Locate the cell with the specified text and output its [X, Y] center coordinate. 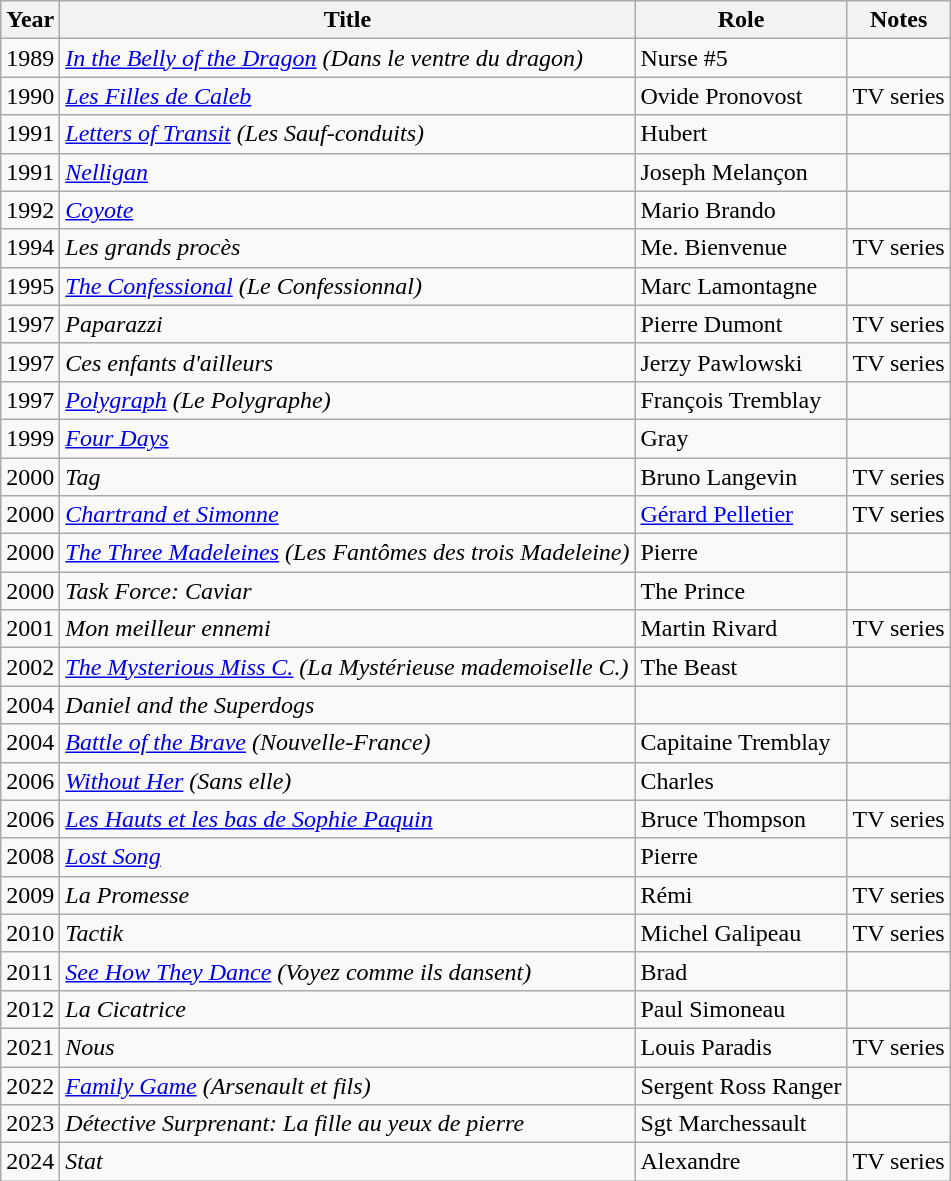
Marc Lamontagne [741, 286]
Nous [348, 1047]
1994 [30, 248]
Charles [741, 781]
Ces enfants d'ailleurs [348, 362]
Family Game (Arsenault et fils) [348, 1085]
Les grands procès [348, 248]
Alexandre [741, 1162]
Capitaine Tremblay [741, 743]
Bruce Thompson [741, 819]
Four Days [348, 438]
Role [741, 20]
Stat [348, 1162]
Détective Surprenant: La fille au yeux de pierre [348, 1124]
Nelligan [348, 172]
Mario Brando [741, 210]
Notes [898, 20]
Paul Simoneau [741, 1009]
Hubert [741, 134]
Mon meilleur ennemi [348, 629]
Sergent Ross Ranger [741, 1085]
La Cicatrice [348, 1009]
2022 [30, 1085]
2001 [30, 629]
Nurse #5 [741, 58]
Paparazzi [348, 324]
See How They Dance (Voyez comme ils dansent) [348, 971]
Tactik [348, 933]
Martin Rivard [741, 629]
Les Filles de Caleb [348, 96]
Coyote [348, 210]
Chartrand et Simonne [348, 515]
Tag [348, 477]
2008 [30, 857]
Task Force: Caviar [348, 591]
2021 [30, 1047]
Without Her (Sans elle) [348, 781]
La Promesse [348, 895]
Lost Song [348, 857]
Gray [741, 438]
Jerzy Pawlowski [741, 362]
The Mysterious Miss C. (La Mystérieuse mademoiselle C.) [348, 667]
1995 [30, 286]
2023 [30, 1124]
The Beast [741, 667]
François Tremblay [741, 400]
The Three Madeleines (Les Fantômes des trois Madeleine) [348, 553]
Daniel and the Superdogs [348, 705]
2011 [30, 971]
2002 [30, 667]
1992 [30, 210]
The Confessional (Le Confessionnal) [348, 286]
Year [30, 20]
2012 [30, 1009]
In the Belly of the Dragon (Dans le ventre du dragon) [348, 58]
1999 [30, 438]
Pierre Dumont [741, 324]
Letters of Transit (Les Sauf-conduits) [348, 134]
1989 [30, 58]
Title [348, 20]
Michel Galipeau [741, 933]
Brad [741, 971]
2010 [30, 933]
Bruno Langevin [741, 477]
Joseph Melançon [741, 172]
Louis Paradis [741, 1047]
The Prince [741, 591]
Sgt Marchessault [741, 1124]
Les Hauts et les bas de Sophie Paquin [348, 819]
Ovide Pronovost [741, 96]
2009 [30, 895]
Gérard Pelletier [741, 515]
Rémi [741, 895]
Polygraph (Le Polygraphe) [348, 400]
2024 [30, 1162]
1990 [30, 96]
Me. Bienvenue [741, 248]
Battle of the Brave (Nouvelle-France) [348, 743]
